Identify which cell holds the provided text, then report its [X, Y] central coordinate. 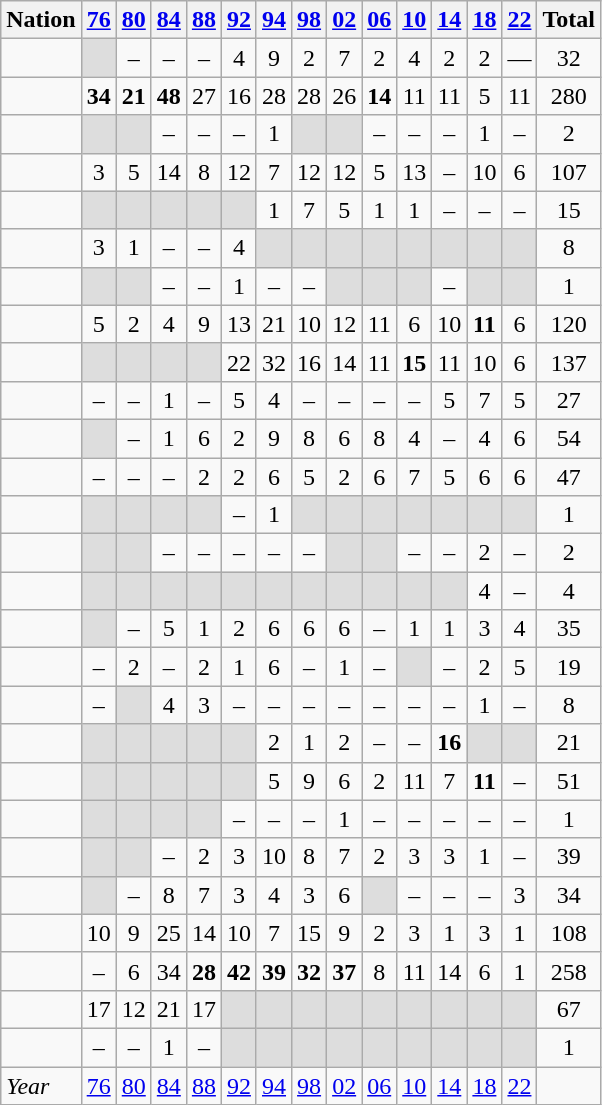
48 [168, 96]
107 [569, 172]
Year [41, 1085]
120 [569, 324]
19 [569, 667]
47 [569, 477]
258 [569, 971]
108 [569, 933]
67 [569, 1009]
42 [238, 971]
54 [569, 438]
Nation [41, 20]
Total [569, 20]
25 [168, 933]
51 [569, 781]
35 [569, 629]
26 [344, 96]
— [520, 58]
137 [569, 362]
37 [344, 971]
280 [569, 96]
